Capture the cell that displays the provided text and extract its (X, Y) central coordinate. 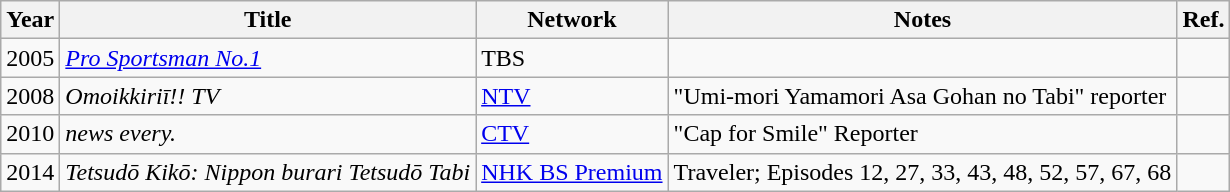
Traveler; Episodes 12, 27, 33, 43, 48, 52, 57, 67, 68 (922, 172)
Title (268, 20)
Pro Sportsman No.1 (268, 58)
NTV (572, 96)
2005 (30, 58)
NHK BS Premium (572, 172)
Ref. (1204, 20)
CTV (572, 134)
TBS (572, 58)
Year (30, 20)
2010 (30, 134)
Network (572, 20)
Notes (922, 20)
"Umi-mori Yamamori Asa Gohan no Tabi" reporter (922, 96)
Omoikkiriī!! TV (268, 96)
2014 (30, 172)
"Cap for Smile" Reporter (922, 134)
news every. (268, 134)
2008 (30, 96)
Tetsudō Kikō: Nippon burari Tetsudō Tabi (268, 172)
